Scan for the cell matching the given text and deliver its (x, y) coordinate at center. 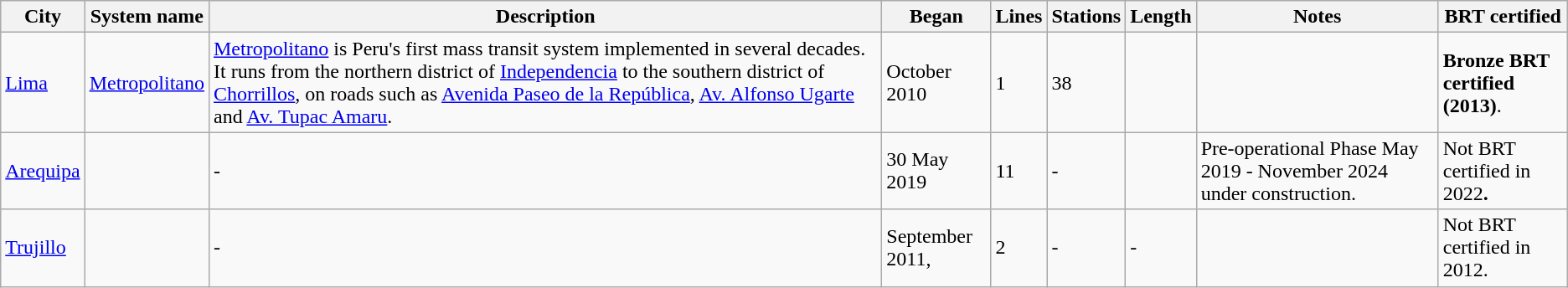
30 May 2019 (936, 171)
1 (1019, 82)
Lima (43, 82)
October 2010 (936, 82)
2 (1019, 248)
Description (544, 17)
System name (147, 17)
Trujillo (43, 248)
Began (936, 17)
11 (1019, 171)
Metropolitano (147, 82)
Not BRT certified in 2022. (1503, 171)
City (43, 17)
Stations (1086, 17)
Notes (1317, 17)
Pre-operational Phase May 2019 - November 2024 under construction. (1317, 171)
Arequipa (43, 171)
Not BRT certified in 2012. (1503, 248)
38 (1086, 82)
September 2011, (936, 248)
Lines (1019, 17)
BRT certified (1503, 17)
Length (1161, 17)
Bronze BRT certified (2013). (1503, 82)
